Extract the [x, y] coordinate from the center of the cell holding the provided text.  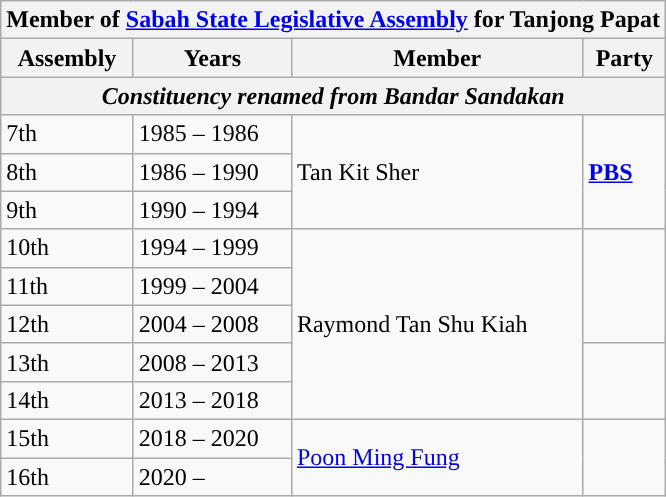
16th [67, 477]
Poon Ming Fung [437, 457]
13th [67, 362]
2013 – 2018 [212, 400]
1990 – 1994 [212, 210]
10th [67, 248]
Raymond Tan Shu Kiah [437, 324]
15th [67, 438]
1986 – 1990 [212, 172]
7th [67, 134]
Tan Kit Sher [437, 172]
11th [67, 286]
1999 – 2004 [212, 286]
1985 – 1986 [212, 134]
9th [67, 210]
PBS [624, 172]
Years [212, 58]
1994 – 1999 [212, 248]
14th [67, 400]
2020 – [212, 477]
2008 – 2013 [212, 362]
Member [437, 58]
Member of Sabah State Legislative Assembly for Tanjong Papat [334, 20]
Assembly [67, 58]
Party [624, 58]
12th [67, 324]
Constituency renamed from Bandar Sandakan [334, 96]
8th [67, 172]
2018 – 2020 [212, 438]
2004 – 2008 [212, 324]
